Scan for the cell matching the given text and deliver its [X, Y] coordinate at center. 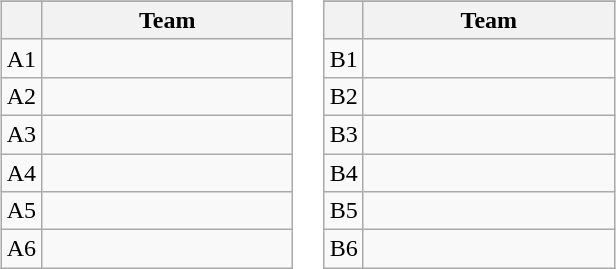
B2 [344, 96]
B3 [344, 134]
B1 [344, 58]
A1 [21, 58]
A6 [21, 249]
A3 [21, 134]
B4 [344, 173]
B5 [344, 211]
A2 [21, 96]
B6 [344, 249]
A4 [21, 173]
A5 [21, 211]
